Return the (X, Y) coordinate for the center point of the cell that contains the specified text.  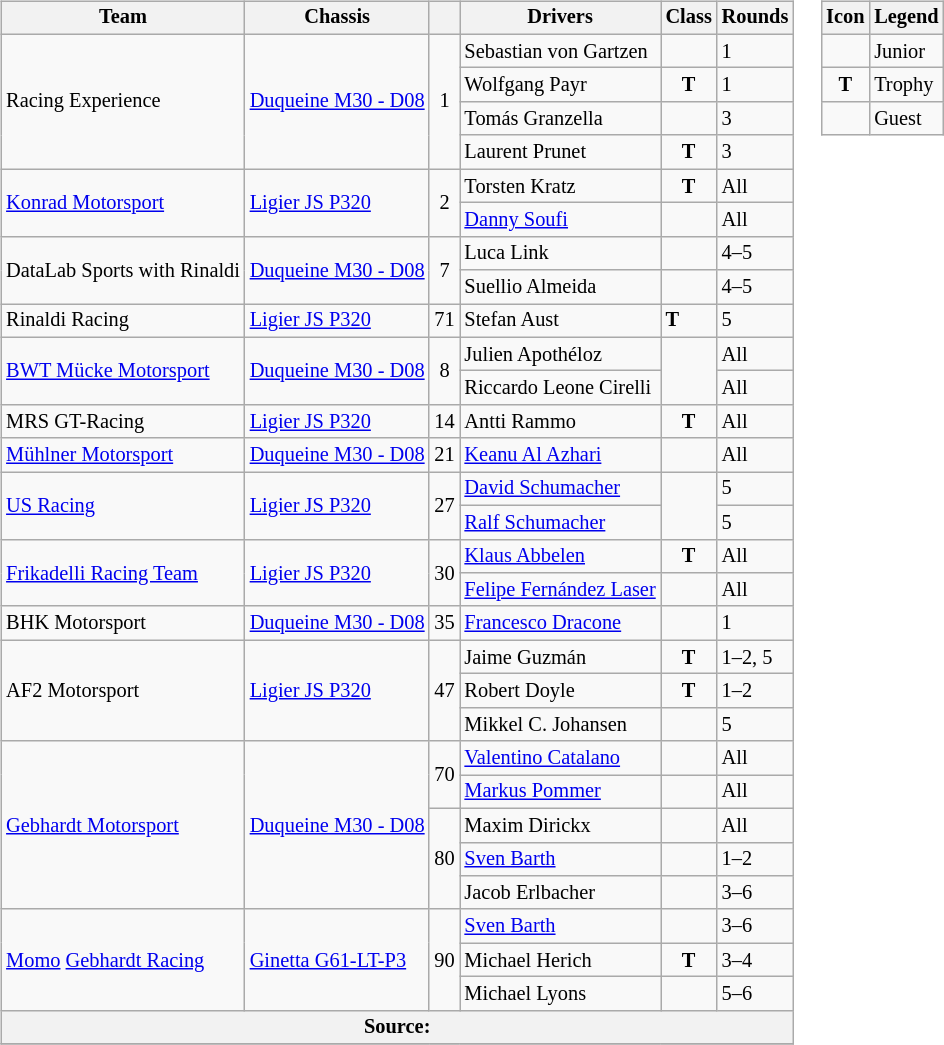
Sebastian von Gartzen (560, 51)
1–2, 5 (756, 657)
14 (444, 422)
35 (444, 623)
Ginetta G61-LT-P3 (338, 960)
BHK Motorsport (123, 623)
Valentino Catalano (560, 758)
Suellio Almeida (560, 287)
8 (444, 370)
Drivers (560, 18)
Antti Rammo (560, 422)
AF2 Motorsport (123, 690)
Keanu Al Azhari (560, 455)
Michael Herich (560, 960)
Rounds (756, 18)
Gebhardt Motorsport (123, 825)
Riccardo Leone Cirelli (560, 388)
Laurent Prunet (560, 152)
Stefan Aust (560, 321)
Francesco Dracone (560, 623)
Racing Experience (123, 102)
Icon (845, 18)
Team (123, 18)
71 (444, 321)
Frikadelli Racing Team (123, 572)
Junior (906, 51)
Chassis (338, 18)
90 (444, 960)
21 (444, 455)
Trophy (906, 85)
Julien Apothéloz (560, 354)
US Racing (123, 506)
Jaime Guzmán (560, 657)
Klaus Abbelen (560, 556)
Momo Gebhardt Racing (123, 960)
BWT Mücke Motorsport (123, 370)
Tomás Granzella (560, 119)
30 (444, 572)
Jacob Erlbacher (560, 893)
Robert Doyle (560, 691)
Guest (906, 119)
DataLab Sports with Rinaldi (123, 270)
80 (444, 858)
Markus Pommer (560, 792)
5–6 (756, 994)
Felipe Fernández Laser (560, 590)
2 (444, 202)
MRS GT-Racing (123, 422)
Danny Soufi (560, 220)
70 (444, 774)
27 (444, 506)
Mikkel C. Johansen (560, 724)
Konrad Motorsport (123, 202)
Mühlner Motorsport (123, 455)
Rinaldi Racing (123, 321)
Wolfgang Payr (560, 85)
Ralf Schumacher (560, 522)
Maxim Dirickx (560, 825)
Michael Lyons (560, 994)
Torsten Kratz (560, 186)
David Schumacher (560, 489)
Luca Link (560, 253)
3–4 (756, 960)
Source: (397, 1027)
47 (444, 690)
Class (689, 18)
7 (444, 270)
Legend (906, 18)
